Detect which cell encompasses the target text, then output its [x, y] center coordinate. 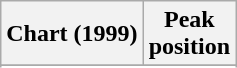
Peakposition [189, 34]
Chart (1999) [72, 34]
